Return [x, y] of the center of cell containing provided text 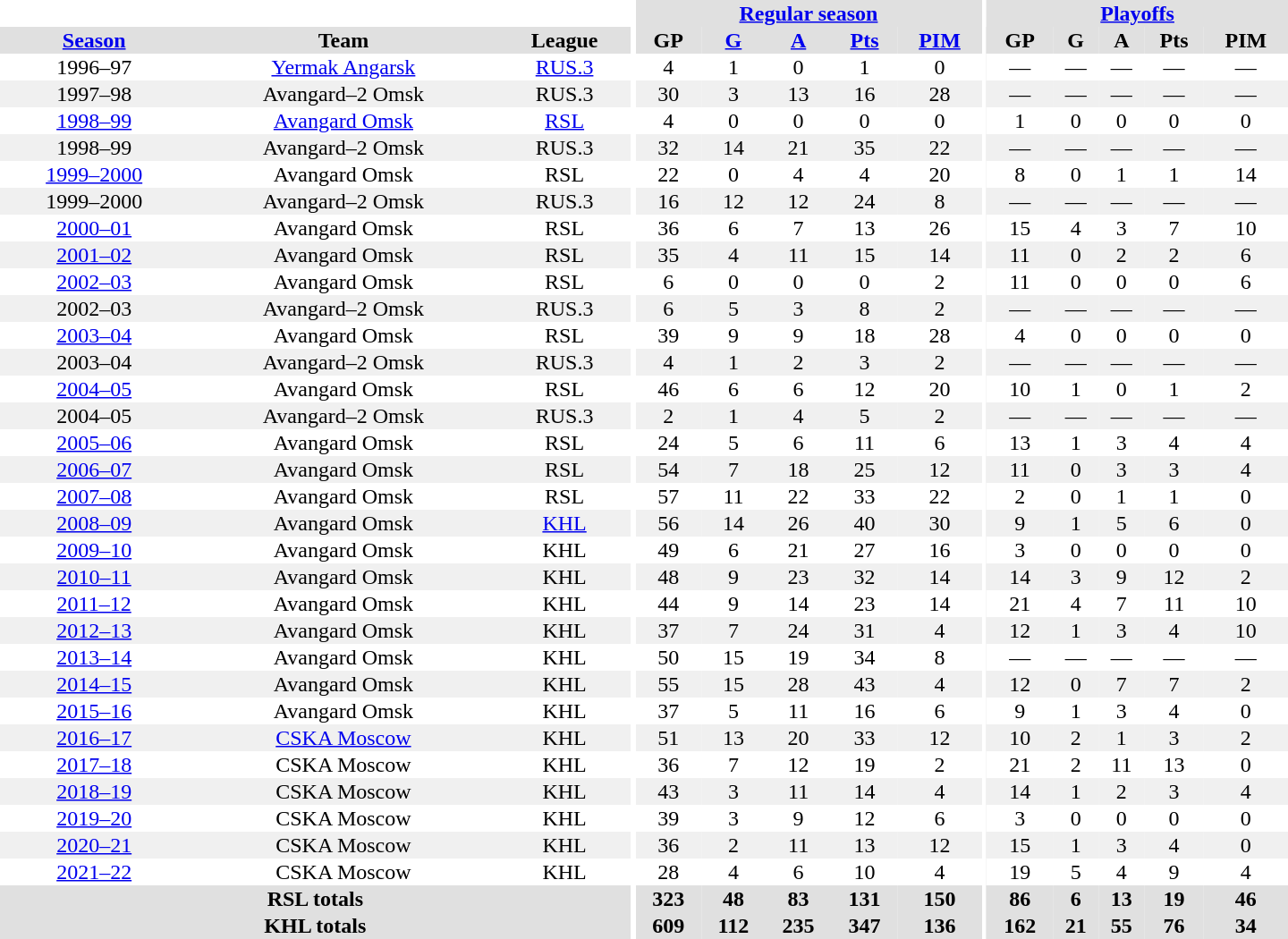
54 [668, 469]
27 [865, 550]
51 [668, 738]
76 [1174, 926]
323 [668, 899]
2008–09 [94, 523]
609 [668, 926]
86 [1020, 899]
2005–06 [94, 443]
25 [865, 469]
2000–01 [94, 228]
31 [865, 630]
2017–18 [94, 765]
83 [799, 899]
League [563, 40]
40 [865, 523]
2006–07 [94, 469]
1997–98 [94, 94]
2019–20 [94, 818]
Playoffs [1138, 13]
1996–97 [94, 67]
2010–11 [94, 577]
2011–12 [94, 604]
2012–13 [94, 630]
162 [1020, 926]
56 [668, 523]
RSL totals [315, 899]
2018–19 [94, 791]
Regular season [809, 13]
150 [939, 899]
347 [865, 926]
2013–14 [94, 657]
2001–02 [94, 255]
2021–22 [94, 872]
Season [94, 40]
2020–21 [94, 845]
KHL totals [315, 926]
57 [668, 496]
2015–16 [94, 711]
2016–17 [94, 738]
235 [799, 926]
2014–15 [94, 684]
136 [939, 926]
2009–10 [94, 550]
Team [343, 40]
131 [865, 899]
50 [668, 657]
Yermak Angarsk [343, 67]
49 [668, 550]
2007–08 [94, 496]
44 [668, 604]
112 [733, 926]
